Detect which cell encompasses the target text, then output its (x, y) center coordinate. 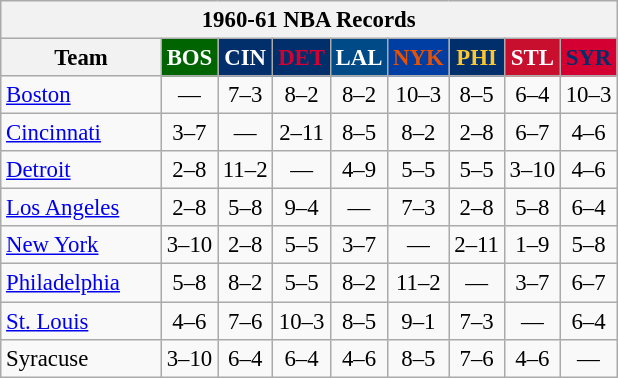
9–4 (302, 208)
Los Angeles (82, 208)
SYR (588, 58)
Syracuse (82, 358)
LAL (358, 58)
Philadelphia (82, 283)
St. Louis (82, 321)
Detroit (82, 170)
Cincinnati (82, 133)
9–1 (418, 321)
1–9 (532, 245)
New York (82, 245)
STL (532, 58)
NYK (418, 58)
Boston (82, 95)
PHI (476, 58)
Team (82, 58)
CIN (246, 58)
1960-61 NBA Records (309, 20)
DET (302, 58)
BOS (189, 58)
4–9 (358, 170)
